Detect which cell encompasses the target text, then output its (X, Y) center coordinate. 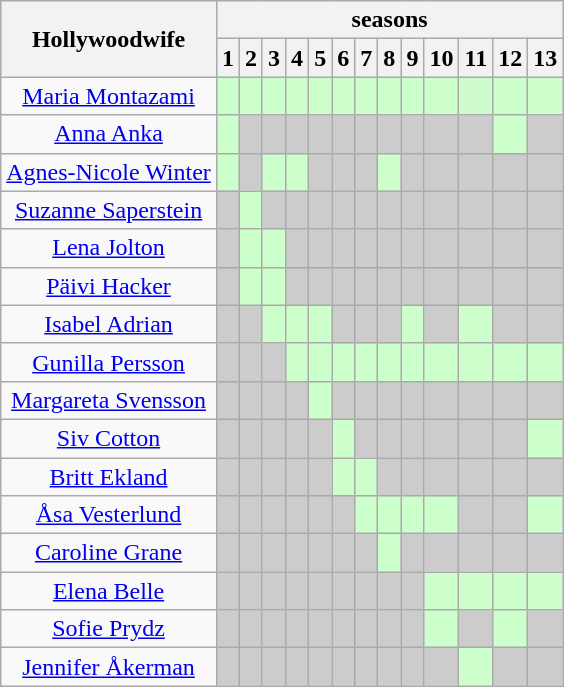
4 (298, 58)
Maria Montazami (109, 96)
Siv Cotton (109, 438)
6 (344, 58)
Suzanne Saperstein (109, 210)
Britt Ekland (109, 477)
seasons (389, 20)
Agnes-Nicole Winter (109, 172)
Margareta Svensson (109, 400)
1 (228, 58)
8 (390, 58)
Hollywoodwife (109, 39)
12 (510, 58)
9 (412, 58)
Elena Belle (109, 591)
11 (476, 58)
10 (442, 58)
5 (320, 58)
Åsa Vesterlund (109, 515)
Gunilla Persson (109, 362)
3 (274, 58)
Caroline Grane (109, 553)
Lena Jolton (109, 248)
13 (546, 58)
Sofie Prydz (109, 629)
Päivi Hacker (109, 286)
2 (250, 58)
Jennifer Åkerman (109, 667)
Anna Anka (109, 134)
Isabel Adrian (109, 324)
7 (366, 58)
